Provide the (x, y) coordinate of the cell's center where the given text is located.  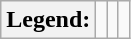
Legend: (48, 20)
